Locate the cell with the specified text and output its [x, y] center coordinate. 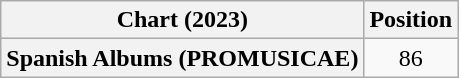
Position [411, 20]
Chart (2023) [182, 20]
86 [411, 58]
Spanish Albums (PROMUSICAE) [182, 58]
